Identify which cell holds the provided text, then report its (X, Y) central coordinate. 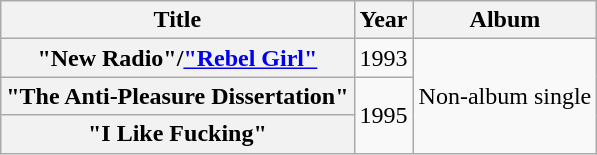
Title (178, 20)
"I Like Fucking" (178, 134)
"The Anti-Pleasure Dissertation" (178, 96)
Album (505, 20)
1995 (384, 115)
"New Radio"/"Rebel Girl" (178, 58)
Year (384, 20)
Non-album single (505, 96)
1993 (384, 58)
